From the cell containing the given text, extract its center point as [X, Y] coordinate. 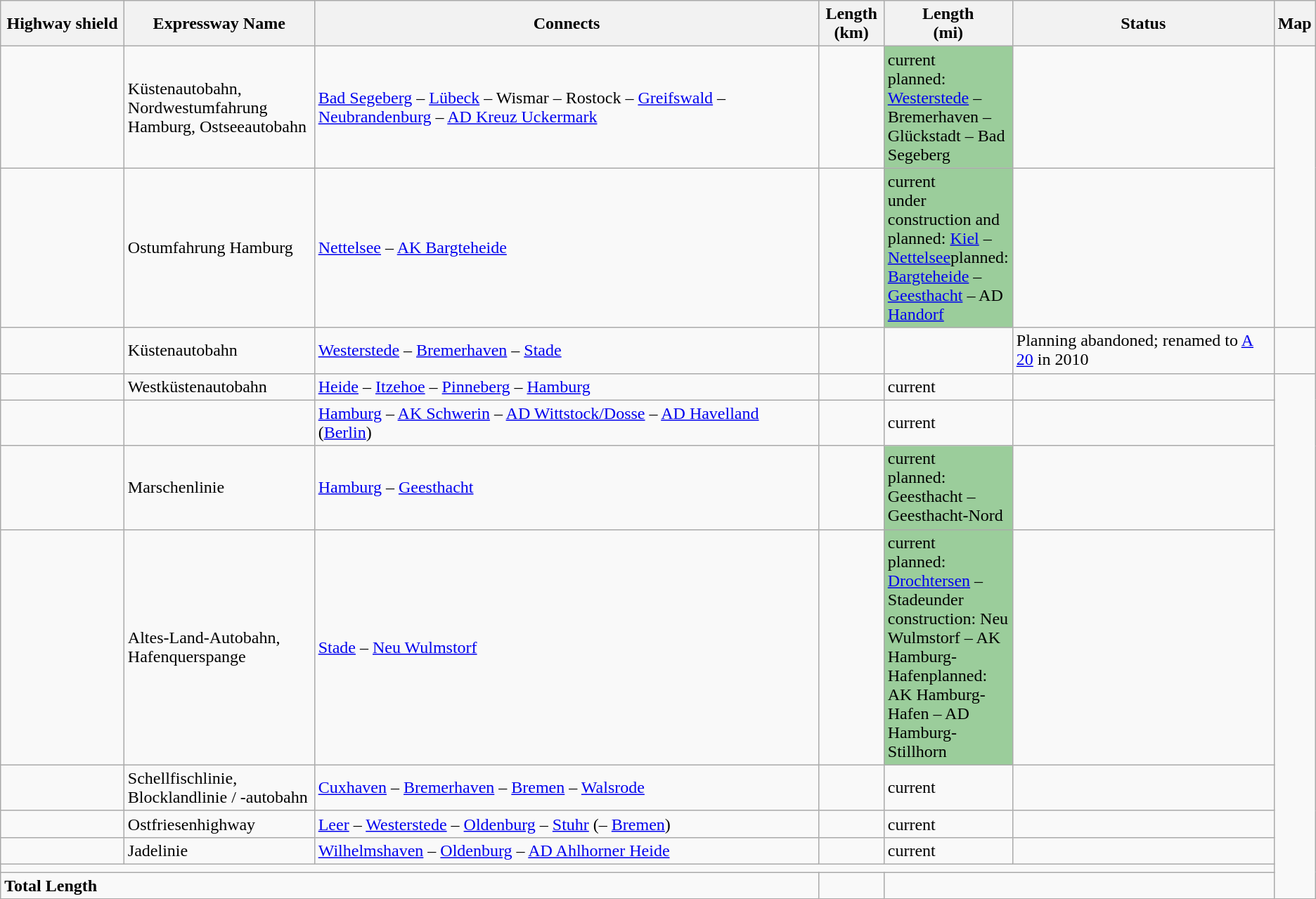
Hamburg – Geesthacht [567, 488]
Küstenautobahn [219, 350]
Jadelinie [219, 851]
Length(mi) [948, 24]
Westküstenautobahn [219, 387]
currentunder construction and planned: Kiel – Nettelseeplanned: Bargteheide – Geesthacht – AD Handorf [948, 247]
Total Length [410, 885]
currentplanned: Geesthacht – Geesthacht-Nord [948, 488]
Nettelsee – AK Bargteheide [567, 247]
Map [1295, 24]
Westerstede – Bremerhaven – Stade [567, 350]
Marschenlinie [219, 488]
Küstenautobahn, Nordwestumfahrung Hamburg, Ostseeautobahn [219, 107]
Expressway Name [219, 24]
currentplanned: Westerstede – Bremerhaven – Glückstadt – Bad Segeberg [948, 107]
Highway shield [63, 24]
Altes-Land-Autobahn, Hafenquerspange [219, 647]
Length(km) [851, 24]
Stade – Neu Wulmstorf [567, 647]
Heide – Itzehoe – Pinneberg – Hamburg [567, 387]
Cuxhaven – Bremerhaven – Bremen – Walsrode [567, 787]
Wilhelmshaven – Oldenburg – AD Ahlhorner Heide [567, 851]
Hamburg – AK Schwerin – AD Wittstock/Dosse – AD Havelland (Berlin) [567, 423]
Connects [567, 24]
Ostumfahrung Hamburg [219, 247]
Bad Segeberg – Lübeck – Wismar – Rostock – Greifswald – Neubrandenburg – AD Kreuz Uckermark [567, 107]
Ostfriesenhighway [219, 824]
currentplanned: Drochtersen – Stadeunder construction: Neu Wulmstorf – AK Hamburg-Hafenplanned: AK Hamburg-Hafen – AD Hamburg-Stillhorn [948, 647]
Planning abandoned; renamed to A 20 in 2010 [1143, 350]
Leer – Westerstede – Oldenburg – Stuhr (– Bremen) [567, 824]
Schellfischlinie, Blocklandlinie / -autobahn [219, 787]
Status [1143, 24]
